Search for the cell housing the specified text and yield its (X, Y) center coordinate. 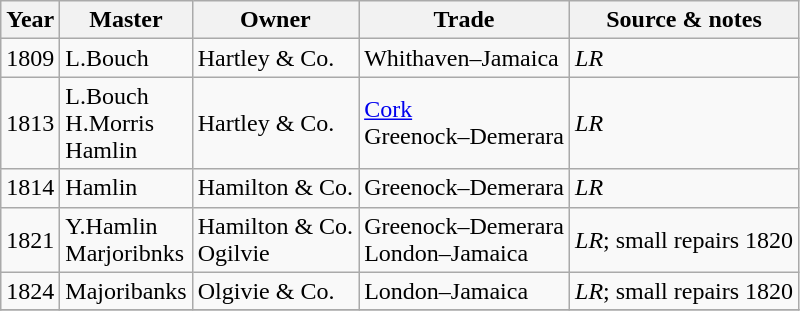
Trade (464, 20)
Master (126, 20)
Whithaven–Jamaica (464, 58)
CorkGreenock–Demerara (464, 123)
Source & notes (684, 20)
L.BouchH.MorrisHamlin (126, 123)
1809 (30, 58)
Owner (275, 20)
Greenock–Demerara (464, 188)
1824 (30, 291)
Hamilton & Co.Ogilvie (275, 240)
Year (30, 20)
Olgivie & Co. (275, 291)
Y.HamlinMarjoribnks (126, 240)
L.Bouch (126, 58)
Majoribanks (126, 291)
Hamlin (126, 188)
1814 (30, 188)
1821 (30, 240)
1813 (30, 123)
London–Jamaica (464, 291)
Greenock–DemeraraLondon–Jamaica (464, 240)
Hamilton & Co. (275, 188)
